Provide the [X, Y] coordinate of the cell's center where the given text is located.  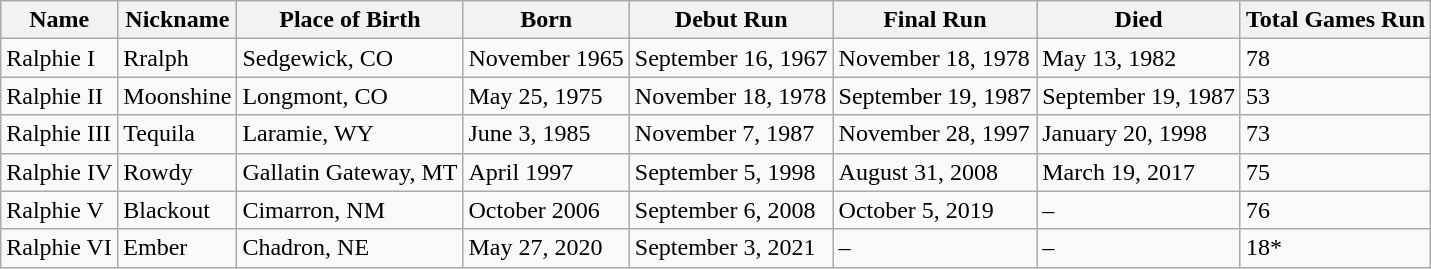
53 [1335, 96]
Nickname [178, 20]
May 13, 1982 [1139, 58]
Gallatin Gateway, MT [350, 172]
Died [1139, 20]
Ember [178, 248]
Laramie, WY [350, 134]
78 [1335, 58]
Sedgewick, CO [350, 58]
Name [60, 20]
August 31, 2008 [935, 172]
September 6, 2008 [731, 210]
Blackout [178, 210]
Total Games Run [1335, 20]
Chadron, NE [350, 248]
Ralphie IV [60, 172]
November 7, 1987 [731, 134]
Debut Run [731, 20]
Ralphie VI [60, 248]
Place of Birth [350, 20]
Ralphie II [60, 96]
Tequila [178, 134]
January 20, 1998 [1139, 134]
March 19, 2017 [1139, 172]
Born [546, 20]
73 [1335, 134]
75 [1335, 172]
June 3, 1985 [546, 134]
November 28, 1997 [935, 134]
Cimarron, NM [350, 210]
October 5, 2019 [935, 210]
May 27, 2020 [546, 248]
April 1997 [546, 172]
May 25, 1975 [546, 96]
Ralphie III [60, 134]
18* [1335, 248]
Rowdy [178, 172]
Final Run [935, 20]
September 5, 1998 [731, 172]
November 1965 [546, 58]
September 3, 2021 [731, 248]
Ralphie I [60, 58]
October 2006 [546, 210]
September 16, 1967 [731, 58]
Rralph [178, 58]
Longmont, CO [350, 96]
Moonshine [178, 96]
Ralphie V [60, 210]
76 [1335, 210]
